Extract the [x, y] coordinate from the center of the cell holding the provided text.  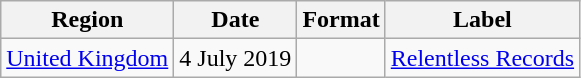
4 July 2019 [236, 58]
United Kingdom [88, 58]
Label [482, 20]
Date [236, 20]
Format [341, 20]
Relentless Records [482, 58]
Region [88, 20]
